Search for the cell housing the specified text and yield its [x, y] center coordinate. 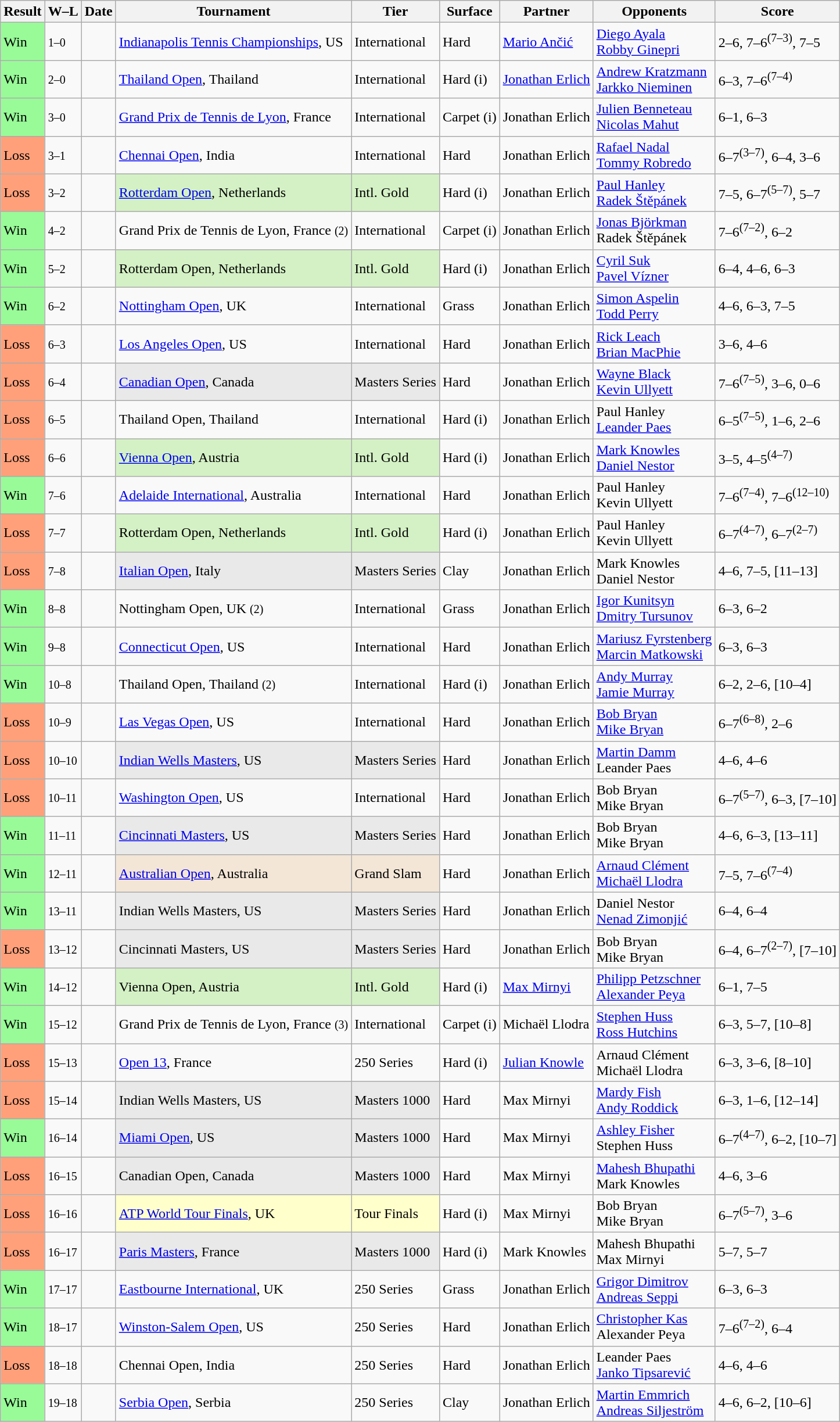
4–6, 7–5, [11–13] [777, 571]
Score [777, 12]
10–10 [63, 760]
13–12 [63, 948]
Nottingham Open, UK (2) [234, 609]
Adelaide International, Australia [234, 495]
7–5, 7–6(7–4) [777, 873]
Date [99, 12]
7–8 [63, 571]
Leander Paes Janko Tipsarević [654, 1364]
Serbia Open, Serbia [234, 1403]
3–5, 4–5(4–7) [777, 457]
15–14 [63, 1101]
6–7(6–8), 2–6 [777, 722]
6–3, 5–7, [10–8] [777, 1024]
Jonas Björkman Radek Štěpánek [654, 230]
Daniel Nestor Nenad Zimonjić [654, 911]
Mahesh Bhupathi Max Mirnyi [654, 1252]
6–7(5–7), 6–3, [7–10] [777, 797]
Diego Ayala Robby Ginepri [654, 42]
9–8 [63, 646]
Grand Prix de Tennis de Lyon, France (2) [234, 230]
6–4, 4–6, 6–3 [777, 268]
10–8 [63, 685]
Grand Prix de Tennis de Lyon, France (3) [234, 1024]
6–7(4–7), 6–7(2–7) [777, 533]
Mariusz Fyrstenberg Marcin Matkowski [654, 646]
Cyril Suk Pavel Vízner [654, 268]
6–3 [63, 344]
Surface [469, 12]
19–18 [63, 1403]
Martin Emmrich Andreas Siljeström [654, 1403]
1–0 [63, 42]
6–1, 7–5 [777, 987]
7–5, 6–7(5–7), 5–7 [777, 193]
Tier [396, 12]
16–14 [63, 1138]
3–1 [63, 155]
Indianapolis Tennis Championships, US [234, 42]
Las Vegas Open, US [234, 722]
Partner [546, 12]
Paul Hanley Leander Paes [654, 420]
10–11 [63, 797]
Igor Kunitsyn Dmitry Tursunov [654, 609]
Grand Slam [396, 873]
Philipp Petzschner Alexander Peya [654, 987]
11–11 [63, 836]
15–12 [63, 1024]
16–17 [63, 1252]
4–6, 6–3, [13–11] [777, 836]
6–7(5–7), 3–6 [777, 1213]
Mardy Fish Andy Roddick [654, 1101]
6–4 [63, 381]
5–7, 5–7 [777, 1252]
7–6 [63, 495]
18–17 [63, 1327]
6–7(3–7), 6–4, 3–6 [777, 155]
Opponents [654, 12]
Result [23, 12]
W–L [63, 12]
4–6, 3–6 [777, 1176]
6–3, 7–6(7–4) [777, 79]
6–7(4–7), 6–2, [10–7] [777, 1138]
4–2 [63, 230]
ATP World Tour Finals, UK [234, 1213]
Andy Murray Jamie Murray [654, 685]
18–18 [63, 1364]
Paul Hanley Radek Štěpánek [654, 193]
16–16 [63, 1213]
6–3, 3–6, [8–10] [777, 1062]
16–15 [63, 1176]
Los Angeles Open, US [234, 344]
2–0 [63, 79]
7–6(7–4), 7–6(12–10) [777, 495]
Julian Knowle [546, 1062]
Australian Open, Australia [234, 873]
4–6, 6–3, 7–5 [777, 306]
10–9 [63, 722]
6–2 [63, 306]
Thailand Open, Thailand (2) [234, 685]
Open 13, France [234, 1062]
7–7 [63, 533]
3–0 [63, 117]
6–1, 6–3 [777, 117]
6–6 [63, 457]
6–2, 2–6, [10–4] [777, 685]
Grand Prix de Tennis de Lyon, France [234, 117]
Simon Aspelin Todd Perry [654, 306]
12–11 [63, 873]
17–17 [63, 1289]
Winston-Salem Open, US [234, 1327]
14–12 [63, 987]
Michaël Llodra [546, 1024]
Mark Knowles [546, 1252]
Rick Leach Brian MacPhie [654, 344]
Nottingham Open, UK [234, 306]
8–8 [63, 609]
Andrew Kratzmann Jarkko Nieminen [654, 79]
Mario Ančić [546, 42]
7–6(7–2), 6–2 [777, 230]
Mahesh Bhupathi Mark Knowles [654, 1176]
4–6, 6–2, [10–6] [777, 1403]
6–5(7–5), 1–6, 2–6 [777, 420]
6–4, 6–7(2–7), [7–10] [777, 948]
Connecticut Open, US [234, 646]
7–6(7–5), 3–6, 0–6 [777, 381]
6–3, 1–6, [12–14] [777, 1101]
Tournament [234, 12]
Stephen Huss Ross Hutchins [654, 1024]
7–6(7–2), 6–4 [777, 1327]
6–5 [63, 420]
Miami Open, US [234, 1138]
Washington Open, US [234, 797]
Grigor Dimitrov Andreas Seppi [654, 1289]
15–13 [63, 1062]
13–11 [63, 911]
Christopher Kas Alexander Peya [654, 1327]
Martin Damm Leander Paes [654, 760]
Wayne Black Kevin Ullyett [654, 381]
Eastbourne International, UK [234, 1289]
2–6, 7–6(7–3), 7–5 [777, 42]
Italian Open, Italy [234, 571]
6–4, 6–4 [777, 911]
Rafael Nadal Tommy Robredo [654, 155]
6–3, 6–2 [777, 609]
Paris Masters, France [234, 1252]
Ashley Fisher Stephen Huss [654, 1138]
5–2 [63, 268]
Tour Finals [396, 1213]
3–2 [63, 193]
3–6, 4–6 [777, 344]
Julien Benneteau Nicolas Mahut [654, 117]
